Determine the [X, Y] coordinate at the center of the cell enclosing the given text.  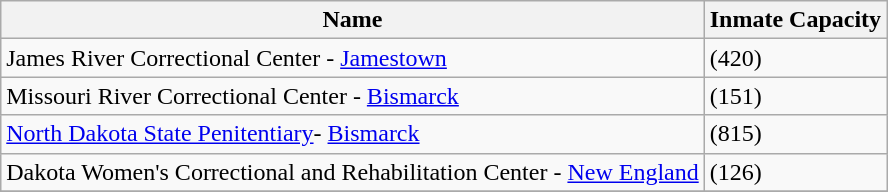
(420) [795, 58]
(126) [795, 172]
James River Correctional Center - Jamestown [353, 58]
Name [353, 20]
(151) [795, 96]
North Dakota State Penitentiary- Bismarck [353, 134]
Inmate Capacity [795, 20]
Dakota Women's Correctional and Rehabilitation Center - New England [353, 172]
Missouri River Correctional Center - Bismarck [353, 96]
(815) [795, 134]
